Capture the cell that displays the provided text and extract its [x, y] central coordinate. 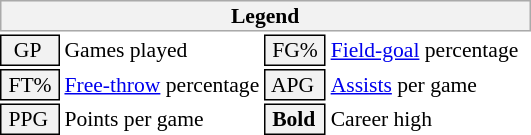
Assists per game [430, 85]
APG [295, 85]
FT% [30, 85]
GP [30, 50]
Games played [162, 50]
Field-goal percentage [430, 50]
Free-throw percentage [162, 85]
Legend [265, 16]
FG% [295, 50]
